Return (x, y) of the center of cell containing provided text 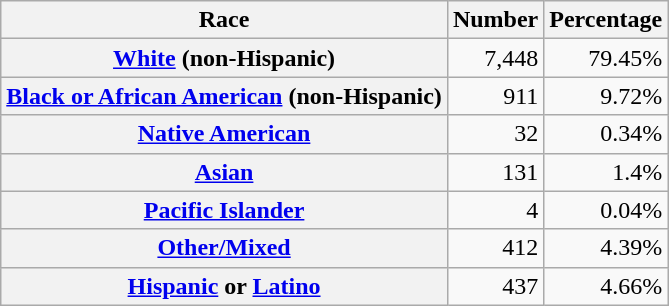
79.45% (606, 58)
32 (495, 134)
1.4% (606, 172)
Number (495, 20)
7,448 (495, 58)
White (non-Hispanic) (224, 58)
Other/Mixed (224, 248)
4.39% (606, 248)
437 (495, 286)
0.34% (606, 134)
4.66% (606, 286)
131 (495, 172)
Black or African American (non-Hispanic) (224, 96)
4 (495, 210)
412 (495, 248)
Asian (224, 172)
0.04% (606, 210)
Hispanic or Latino (224, 286)
Pacific Islander (224, 210)
911 (495, 96)
Native American (224, 134)
9.72% (606, 96)
Race (224, 20)
Percentage (606, 20)
